Locate the cell with the specified text and output its [X, Y] center coordinate. 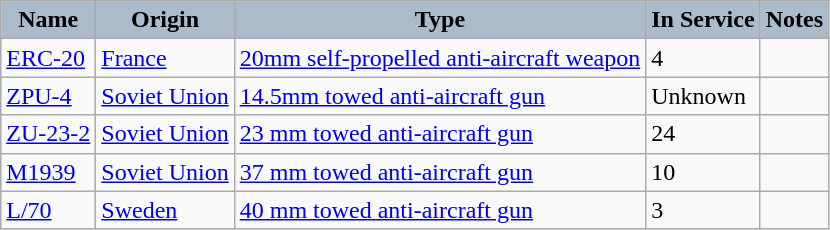
Sweden [165, 210]
20mm self-propelled anti-aircraft weapon [440, 58]
Notes [794, 20]
ZPU-4 [48, 96]
14.5mm towed anti-aircraft gun [440, 96]
Name [48, 20]
4 [703, 58]
L/70 [48, 210]
37 mm towed anti-aircraft gun [440, 172]
M1939 [48, 172]
40 mm towed anti-aircraft gun [440, 210]
3 [703, 210]
23 mm towed anti-aircraft gun [440, 134]
24 [703, 134]
Origin [165, 20]
10 [703, 172]
France [165, 58]
Type [440, 20]
Unknown [703, 96]
ZU-23-2 [48, 134]
ERC-20 [48, 58]
In Service [703, 20]
